Identify which cell holds the provided text, then report its [X, Y] central coordinate. 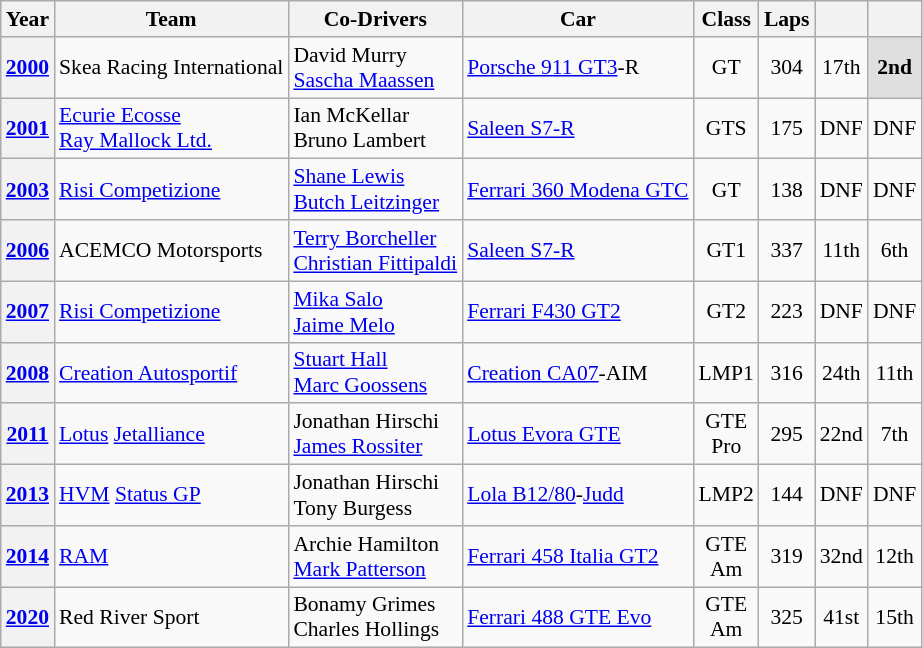
24th [842, 372]
41st [842, 618]
304 [787, 68]
Ian McKellar Bruno Lambert [375, 128]
Terry Borcheller Christian Fittipaldi [375, 250]
Ferrari 360 Modena GTC [578, 190]
GTS [726, 128]
Skea Racing International [171, 68]
Ferrari 458 Italia GT2 [578, 556]
LMP1 [726, 372]
Jonathan Hirschi Tony Burgess [375, 496]
Jonathan Hirschi James Rossiter [375, 434]
2003 [28, 190]
22nd [842, 434]
Lotus Evora GTE [578, 434]
2000 [28, 68]
Laps [787, 19]
Lola B12/80-Judd [578, 496]
Lotus Jetalliance [171, 434]
316 [787, 372]
ACEMCO Motorsports [171, 250]
Mika Salo Jaime Melo [375, 312]
Year [28, 19]
GT2 [726, 312]
2011 [28, 434]
223 [787, 312]
Creation Autosportif [171, 372]
Archie Hamilton Mark Patterson [375, 556]
Porsche 911 GT3-R [578, 68]
17th [842, 68]
6th [894, 250]
175 [787, 128]
32nd [842, 556]
Ferrari F430 GT2 [578, 312]
Ecurie Ecosse Ray Mallock Ltd. [171, 128]
319 [787, 556]
LMP2 [726, 496]
144 [787, 496]
Stuart Hall Marc Goossens [375, 372]
2007 [28, 312]
7th [894, 434]
2014 [28, 556]
2nd [894, 68]
Team [171, 19]
RAM [171, 556]
GT1 [726, 250]
David Murry Sascha Maassen [375, 68]
2006 [28, 250]
2001 [28, 128]
Creation CA07-AIM [578, 372]
Bonamy Grimes Charles Hollings [375, 618]
HVM Status GP [171, 496]
Co-Drivers [375, 19]
2013 [28, 496]
GTEPro [726, 434]
Red River Sport [171, 618]
15th [894, 618]
295 [787, 434]
12th [894, 556]
Shane Lewis Butch Leitzinger [375, 190]
Class [726, 19]
138 [787, 190]
2008 [28, 372]
Car [578, 19]
337 [787, 250]
325 [787, 618]
Ferrari 488 GTE Evo [578, 618]
2020 [28, 618]
